Output the (X, Y) coordinate of the center of the cell containing the given text.  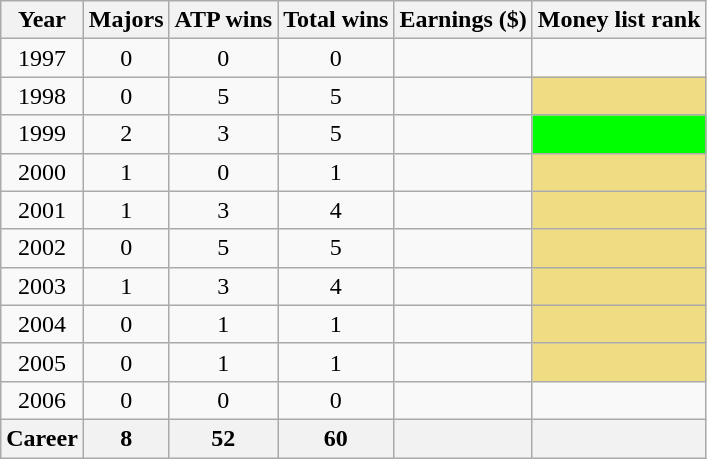
2 (126, 134)
2004 (42, 324)
2006 (42, 400)
52 (224, 438)
Earnings ($) (463, 20)
Total wins (336, 20)
2005 (42, 362)
60 (336, 438)
2003 (42, 286)
Money list rank (619, 20)
8 (126, 438)
Majors (126, 20)
2002 (42, 248)
ATP wins (224, 20)
1998 (42, 96)
2001 (42, 210)
Year (42, 20)
Career (42, 438)
1999 (42, 134)
2000 (42, 172)
1997 (42, 58)
